Capture the cell that displays the provided text and extract its [X, Y] central coordinate. 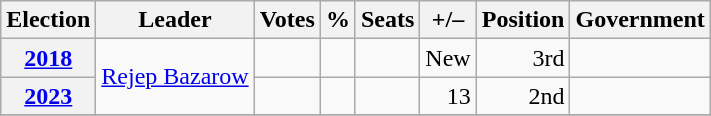
Seats [387, 20]
Leader [175, 20]
2nd [523, 96]
New [448, 58]
2018 [48, 58]
Position [523, 20]
Government [640, 20]
% [338, 20]
Votes [287, 20]
13 [448, 96]
+/– [448, 20]
3rd [523, 58]
Rejep Bazarow [175, 77]
2023 [48, 96]
Election [48, 20]
